Locate the cell with the specified text and output its (X, Y) center coordinate. 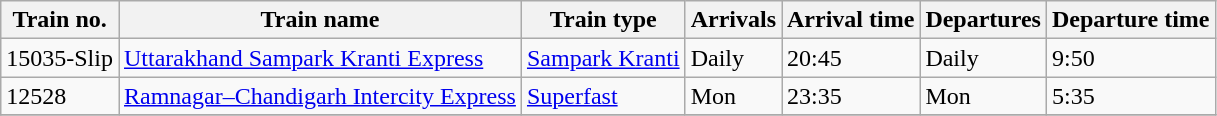
Superfast (603, 96)
Departure time (1130, 20)
Arrival time (851, 20)
20:45 (851, 58)
23:35 (851, 96)
5:35 (1130, 96)
Train type (603, 20)
Sampark Kranti (603, 58)
Ramnagar–Chandigarh Intercity Express (320, 96)
Uttarakhand Sampark Kranti Express (320, 58)
Arrivals (733, 20)
Train name (320, 20)
Departures (984, 20)
12528 (60, 96)
Train no. (60, 20)
9:50 (1130, 58)
15035-Slip (60, 58)
